Extract the [X, Y] coordinate from the center of the cell holding the provided text.  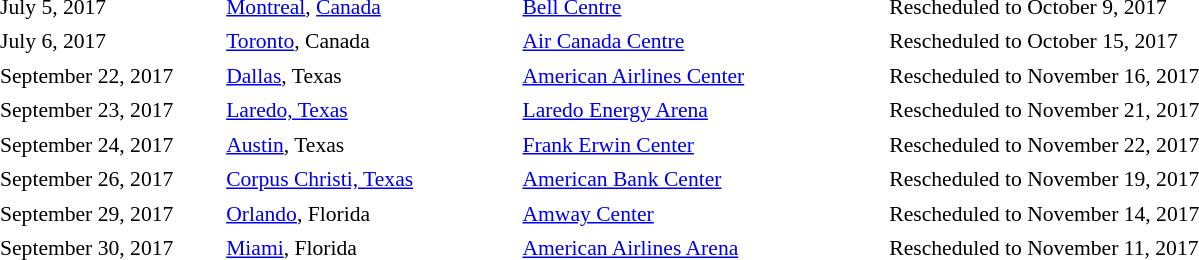
Air Canada Centre [701, 42]
Laredo Energy Arena [701, 110]
American Bank Center [701, 180]
Toronto, Canada [370, 42]
Austin, Texas [370, 145]
Corpus Christi, Texas [370, 180]
Amway Center [701, 214]
Laredo, Texas [370, 110]
Frank Erwin Center [701, 145]
Orlando, Florida [370, 214]
American Airlines Center [701, 76]
Dallas, Texas [370, 76]
